Search for the cell housing the specified text and yield its [X, Y] center coordinate. 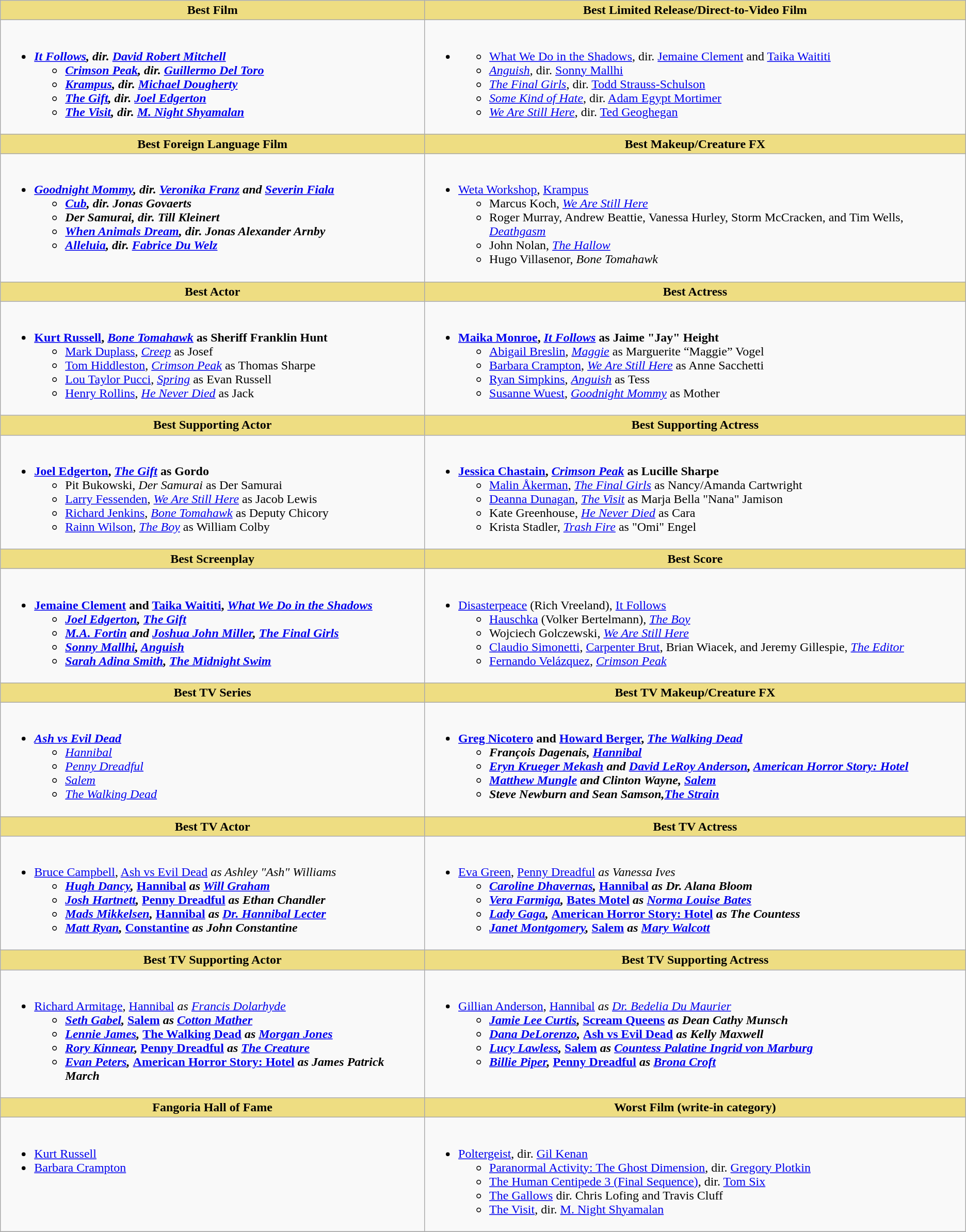
Best TV Actress [696, 826]
Best Makeup/Creature FX [696, 144]
Best Limited Release/Direct-to-Video Film [696, 10]
Best Film [213, 10]
Best TV Series [213, 692]
Best TV Supporting Actor [213, 960]
Best TV Actor [213, 826]
Ash vs Evil DeadHannibalPenny DreadfulSalemThe Walking Dead [213, 759]
Best TV Supporting Actress [696, 960]
Kurt RussellBarbara Crampton [213, 1174]
Best Supporting Actor [213, 425]
Best Screenplay [213, 559]
Best Score [696, 559]
Best TV Makeup/Creature FX [696, 692]
Best Actor [213, 291]
Worst Film (write-in category) [696, 1108]
Best Foreign Language Film [213, 144]
Fangoria Hall of Fame [213, 1108]
Best Actress [696, 291]
Best Supporting Actress [696, 425]
